Capture the cell that displays the provided text and extract its [x, y] central coordinate. 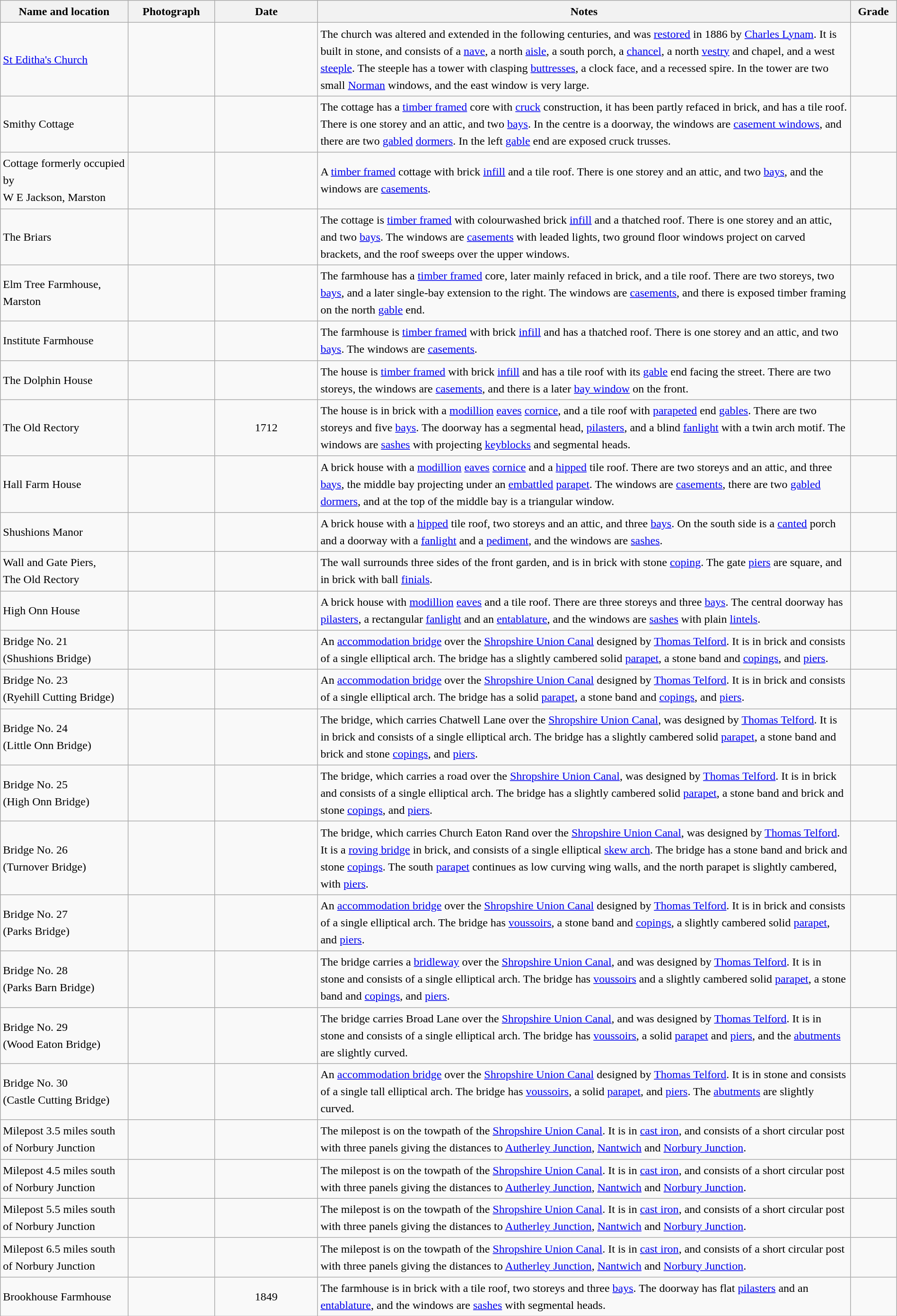
1849 [266, 1297]
Name and location [64, 11]
Photograph [171, 11]
Notes [584, 11]
The farmhouse is timber framed with brick infill and has a thatched roof. There is one storey and an attic, and two bays. The windows are casements. [584, 340]
High Onn House [64, 611]
Grade [873, 11]
Shushions Manor [64, 532]
Brookhouse Farmhouse [64, 1297]
Bridge No. 26(Turnover Bridge) [64, 858]
Date [266, 11]
Wall and Gate Piers,The Old Rectory [64, 571]
Bridge No. 29(Wood Eaton Bridge) [64, 1036]
Cottage formerly occupied byW E Jackson, Marston [64, 181]
Milepost 6.5 miles south of Norbury Junction [64, 1257]
A timber framed cottage with brick infill and a tile roof. There is one storey and an attic, and two bays, and the windows are casements. [584, 181]
The Briars [64, 236]
Bridge No. 28(Parks Barn Bridge) [64, 979]
Bridge No. 27(Parks Bridge) [64, 923]
Bridge No. 23(Ryehill Cutting Bridge) [64, 689]
Milepost 5.5 miles south of Norbury Junction [64, 1218]
Elm Tree Farmhouse, Marston [64, 293]
Smithy Cottage [64, 124]
Bridge No. 21(Shushions Bridge) [64, 650]
St Editha's Church [64, 60]
The Dolphin House [64, 380]
Milepost 3.5 miles south of Norbury Junction [64, 1140]
1712 [266, 427]
Hall Farm House [64, 484]
Bridge No. 24(Little Onn Bridge) [64, 737]
Bridge No. 25(High Onn Bridge) [64, 793]
Institute Farmhouse [64, 340]
The Old Rectory [64, 427]
The wall surrounds three sides of the front garden, and is in brick with stone coping. The gate piers are square, and in brick with ball finials. [584, 571]
Bridge No. 30(Castle Cutting Bridge) [64, 1091]
Milepost 4.5 miles south of Norbury Junction [64, 1178]
